Locate the cell with the specified text and output its (X, Y) center coordinate. 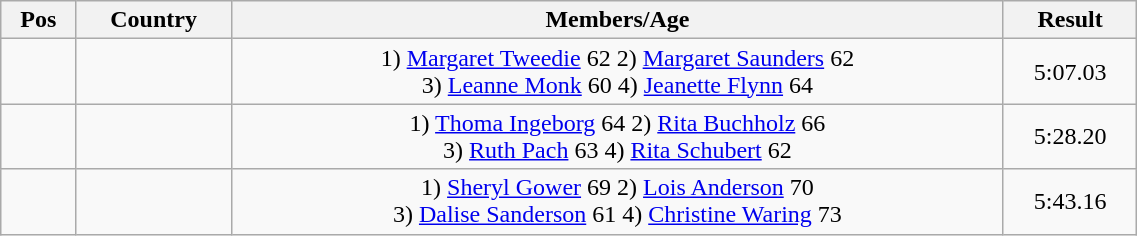
5:07.03 (1070, 72)
1) Thoma Ingeborg 64 2) Rita Buchholz 663) Ruth Pach 63 4) Rita Schubert 62 (617, 136)
1) Sheryl Gower 69 2) Lois Anderson 703) Dalise Sanderson 61 4) Christine Waring 73 (617, 202)
Pos (38, 20)
5:43.16 (1070, 202)
Result (1070, 20)
Country (154, 20)
1) Margaret Tweedie 62 2) Margaret Saunders 623) Leanne Monk 60 4) Jeanette Flynn 64 (617, 72)
Members/Age (617, 20)
5:28.20 (1070, 136)
